Detect which cell encompasses the target text, then output its (X, Y) center coordinate. 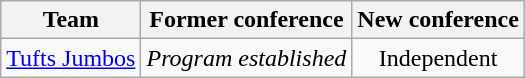
Tufts Jumbos (71, 58)
New conference (438, 20)
Former conference (246, 20)
Program established (246, 58)
Independent (438, 58)
Team (71, 20)
